Return the (X, Y) coordinate for the center point of the cell that contains the specified text.  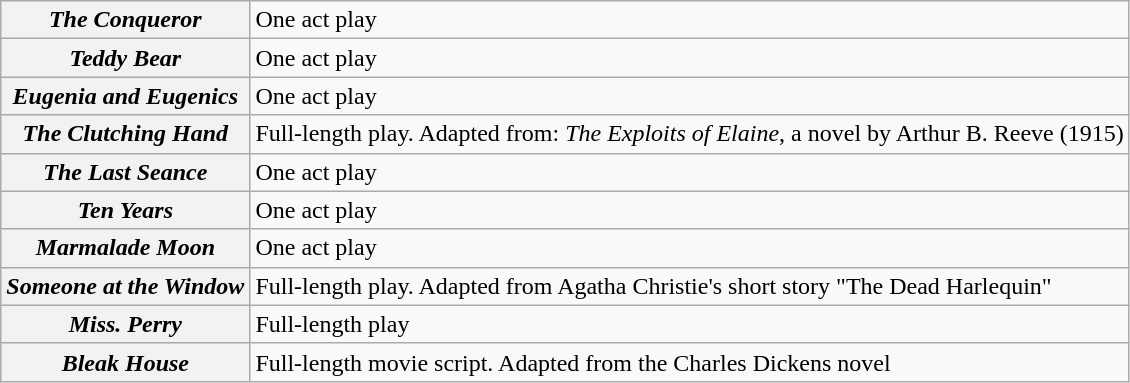
Bleak House (126, 362)
Someone at the Window (126, 286)
Miss. Perry (126, 324)
Eugenia and Eugenics (126, 96)
Full-length movie script. Adapted from the Charles Dickens novel (690, 362)
Full-length play. Adapted from Agatha Christie's short story "The Dead Harlequin" (690, 286)
Marmalade Moon (126, 248)
The Last Seance (126, 172)
Ten Years (126, 210)
Full-length play. Adapted from: The Exploits of Elaine, a novel by Arthur B. Reeve (1915) (690, 134)
Full-length play (690, 324)
The Conqueror (126, 20)
The Clutching Hand (126, 134)
Teddy Bear (126, 58)
